Capture the cell that displays the provided text and extract its (x, y) central coordinate. 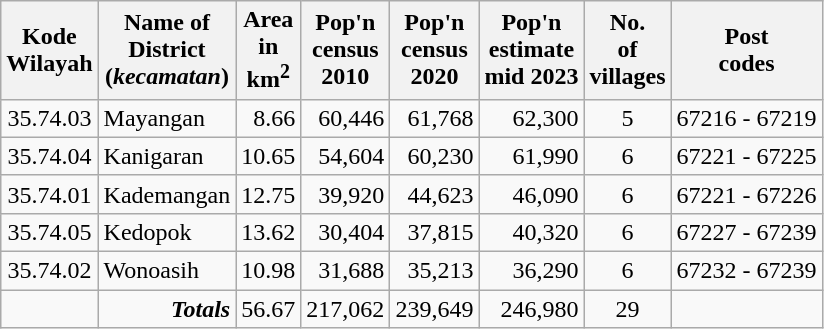
Pop'ncensus2020 (434, 50)
Kanigaran (167, 156)
44,623 (434, 194)
35,213 (434, 271)
67221 - 67225 (746, 156)
246,980 (532, 309)
56.67 (268, 309)
67227 - 67239 (746, 232)
Kedopok (167, 232)
Kode Wilayah (50, 50)
35.74.03 (50, 118)
60,230 (434, 156)
Name ofDistrict(kecamatan) (167, 50)
10.98 (268, 271)
Totals (167, 309)
Postcodes (746, 50)
39,920 (346, 194)
36,290 (532, 271)
61,990 (532, 156)
62,300 (532, 118)
29 (628, 309)
46,090 (532, 194)
Pop'ncensus2010 (346, 50)
Kademangan (167, 194)
35.74.01 (50, 194)
13.62 (268, 232)
10.65 (268, 156)
217,062 (346, 309)
Wonoasih (167, 271)
60,446 (346, 118)
Pop'nestimatemid 2023 (532, 50)
12.75 (268, 194)
8.66 (268, 118)
5 (628, 118)
37,815 (434, 232)
67221 - 67226 (746, 194)
35.74.05 (50, 232)
67216 - 67219 (746, 118)
40,320 (532, 232)
Area in km2 (268, 50)
54,604 (346, 156)
30,404 (346, 232)
35.74.02 (50, 271)
61,768 (434, 118)
67232 - 67239 (746, 271)
239,649 (434, 309)
31,688 (346, 271)
Mayangan (167, 118)
No.ofvillages (628, 50)
35.74.04 (50, 156)
